Return [x, y] of the center of cell containing provided text 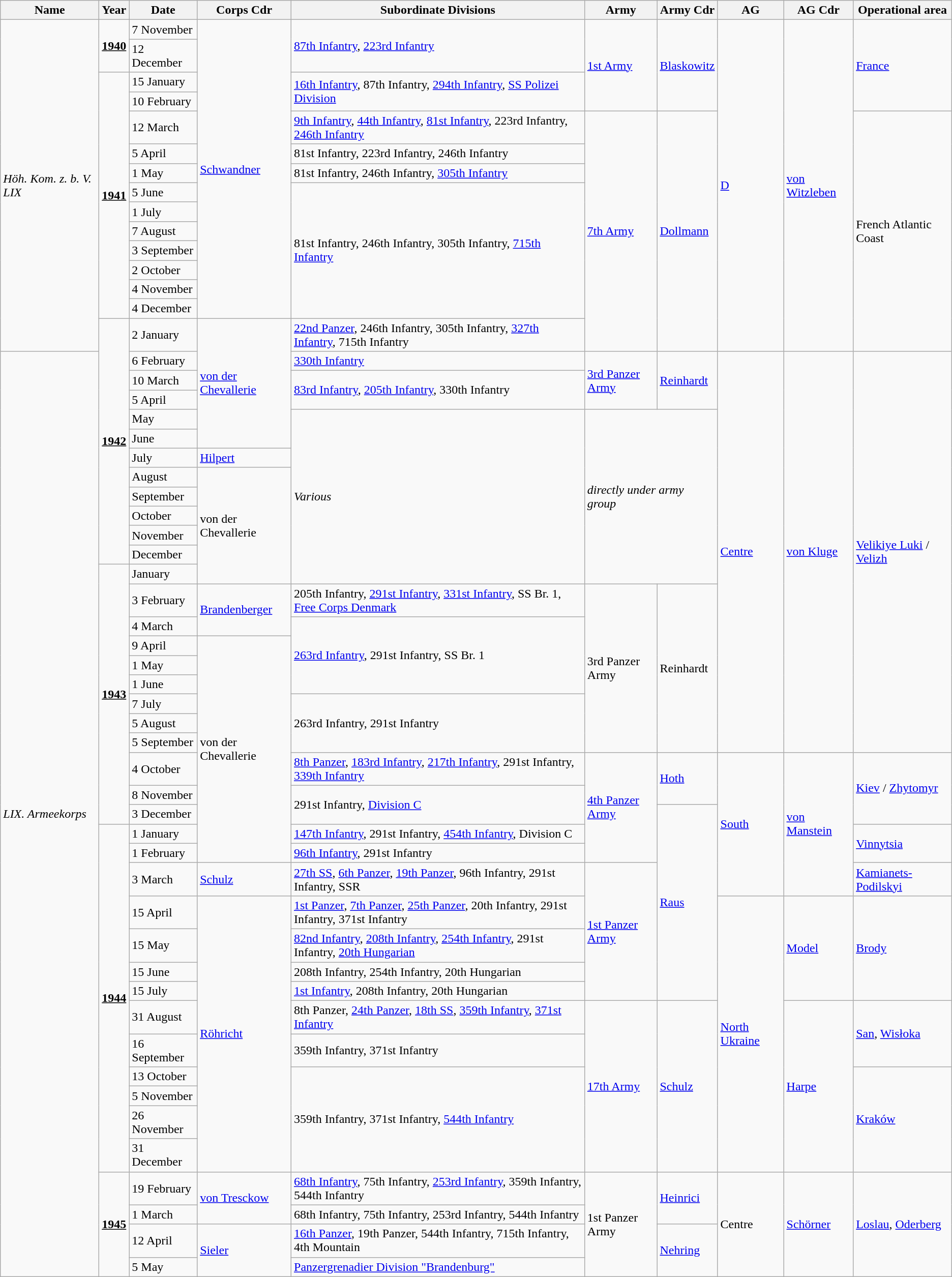
Heinrici [688, 1198]
27th SS, 6th Panzer, 19th Panzer, 96th Infantry, 291st Infantry, SSR [438, 879]
81st Infantry, 246th Infantry, 305th Infantry, 715th Infantry [438, 250]
Dollmann [688, 231]
von Witzleben [819, 186]
16 September [163, 1051]
68th Infantry, 75th Infantry, 253rd Infantry, 359th Infantry, 544th Infantry [438, 1188]
9 April [163, 646]
D [751, 186]
Kamianets-Podilskyi [903, 879]
291st Infantry, Division C [438, 805]
Raus [688, 903]
Kraków [903, 1119]
May [163, 419]
von Manstein [819, 824]
3 February [163, 600]
1941 [114, 195]
7 November [163, 29]
9th Infantry, 44th Infantry, 81st Infantry, 223rd Infantry, 246th Infantry [438, 127]
Model [819, 948]
8th Panzer, 183rd Infantry, 217th Infantry, 291st Infantry, 339th Infantry [438, 769]
359th Infantry, 371st Infantry, 544th Infantry [438, 1119]
October [163, 516]
von Kluge [819, 552]
AG Cdr [819, 10]
2 October [163, 270]
10 February [163, 101]
10 March [163, 380]
4 October [163, 769]
Höh. Kom. z. b. V. LIX [50, 186]
83rd Infantry, 205th Infantry, 330th Infantry [438, 390]
3 September [163, 250]
359th Infantry, 371st Infantry [438, 1051]
1st Army [620, 65]
Schörner [819, 1224]
96th Infantry, 291st Infantry [438, 853]
November [163, 535]
5 May [163, 1267]
5 November [163, 1096]
Year [114, 10]
7 August [163, 231]
Schwandner [244, 169]
Kiev / Zhytomyr [903, 788]
15 May [163, 945]
Hoth [688, 778]
1st Infantry, 208th Infantry, 20th Hungarian [438, 991]
1st Panzer, 7th Panzer, 25th Panzer, 20th Infantry, 291st Infantry, 371st Infantry [438, 912]
7th Army [620, 231]
12 March [163, 127]
263rd Infantry, 291st Infantry [438, 723]
81st Infantry, 223rd Infantry, 246th Infantry [438, 154]
August [163, 477]
5 August [163, 723]
Army [620, 10]
Army Cdr [688, 10]
19 February [163, 1188]
15 July [163, 991]
Vinnytsia [903, 843]
1945 [114, 1224]
31 December [163, 1155]
16th Infantry, 87th Infantry, 294th Infantry, SS Polizei Division [438, 92]
12 April [163, 1241]
15 June [163, 972]
7 July [163, 704]
208th Infantry, 254th Infantry, 20th Hungarian [438, 972]
Brody [903, 948]
4 December [163, 309]
1 March [163, 1214]
1944 [114, 998]
Subordinate Divisions [438, 10]
15 April [163, 912]
17th Army [620, 1086]
5 June [163, 192]
Hilpert [244, 458]
8th Panzer, 24th Panzer, 18th SS, 359th Infantry, 371st Infantry [438, 1017]
81st Infantry, 246th Infantry, 305th Infantry [438, 173]
4 March [163, 627]
1 June [163, 685]
Corps Cdr [244, 10]
26 November [163, 1122]
1940 [114, 46]
4th Panzer Army [620, 808]
1 July [163, 212]
directly under army group [651, 496]
68th Infantry, 75th Infantry, 253rd Infantry, 544th Infantry [438, 1214]
6 February [163, 361]
Various [438, 496]
Operational area [903, 10]
147th Infantry, 291st Infantry, 454th Infantry, Division C [438, 834]
North Ukraine [751, 1033]
4 November [163, 289]
Name [50, 10]
French Atlantic Coast [903, 231]
1 February [163, 853]
15 January [163, 82]
Blaskowitz [688, 65]
13 October [163, 1077]
Velikiye Luki / Velizh [903, 552]
January [163, 574]
22nd Panzer, 246th Infantry, 305th Infantry, 327th Infantry, 715th Infantry [438, 335]
330th Infantry [438, 361]
France [903, 65]
Nehring [688, 1250]
LIX. Armeekorps [50, 814]
1943 [114, 694]
Date [163, 10]
8 November [163, 795]
von Tresckow [244, 1198]
South [751, 824]
82nd Infantry, 208th Infantry, 254th Infantry, 291st Infantry, 20th Hungarian [438, 945]
December [163, 554]
31 August [163, 1017]
July [163, 458]
1942 [114, 441]
16th Panzer, 19th Panzer, 544th Infantry, 715th Infantry, 4th Mountain [438, 1241]
3 December [163, 814]
AG [751, 10]
Harpe [819, 1086]
Röhricht [244, 1033]
205th Infantry, 291st Infantry, 331st Infantry, SS Br. 1, Free Corps Denmark [438, 600]
263rd Infantry, 291st Infantry, SS Br. 1 [438, 656]
87th Infantry, 223rd Infantry [438, 46]
September [163, 496]
San, Wisłoka [903, 1034]
12 December [163, 56]
1 January [163, 834]
Loslau, Oderberg [903, 1224]
2 January [163, 335]
Brandenberger [244, 610]
5 September [163, 743]
Panzergrenadier Division "Brandenburg" [438, 1267]
Sieler [244, 1250]
3 March [163, 879]
June [163, 438]
